Search for the cell housing the specified text and yield its (X, Y) center coordinate. 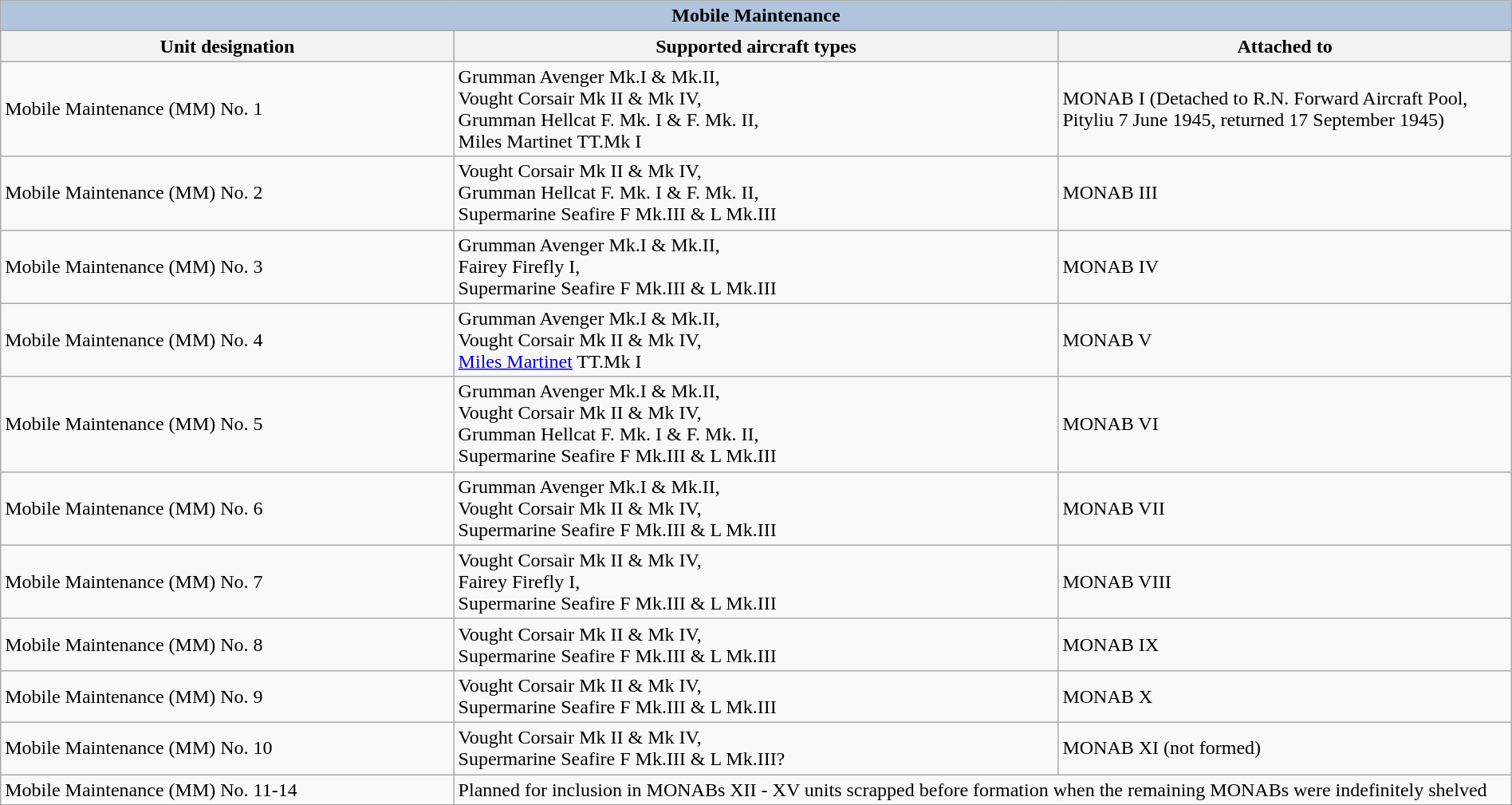
Supported aircraft types (756, 46)
Grumman Avenger Mk.I & Mk.II,Vought Corsair Mk II & Mk IV,Supermarine Seafire F Mk.III & L Mk.III (756, 508)
Mobile Maintenance (MM) No. 11-14 (227, 789)
Mobile Maintenance (MM) No. 8 (227, 645)
Mobile Maintenance (MM) No. 5 (227, 424)
Unit designation (227, 46)
MONAB X (1285, 696)
MONAB IX (1285, 645)
Grumman Avenger Mk.I & Mk.II,Fairey Firefly I,Supermarine Seafire F Mk.III & L Mk.III (756, 266)
Grumman Avenger Mk.I & Mk.II,Vought Corsair Mk II & Mk IV,Grumman Hellcat F. Mk. I & F. Mk. II,Supermarine Seafire F Mk.III & L Mk.III (756, 424)
Mobile Maintenance (MM) No. 6 (227, 508)
Mobile Maintenance (MM) No. 10 (227, 748)
Grumman Avenger Mk.I & Mk.II,Vought Corsair Mk II & Mk IV,Miles Martinet TT.Mk I (756, 340)
MONAB VII (1285, 508)
Mobile Maintenance (756, 16)
Vought Corsair Mk II & Mk IV,Grumman Hellcat F. Mk. I & F. Mk. II,Supermarine Seafire F Mk.III & L Mk.III (756, 193)
Grumman Avenger Mk.I & Mk.II,Vought Corsair Mk II & Mk IV,Grumman Hellcat F. Mk. I & F. Mk. II,Miles Martinet TT.Mk I (756, 109)
MONAB I (Detached to R.N. Forward Aircraft Pool, Pityliu 7 June 1945, returned 17 September 1945) (1285, 109)
Mobile Maintenance (MM) No. 2 (227, 193)
MONAB XI (not formed) (1285, 748)
Attached to (1285, 46)
MONAB IV (1285, 266)
MONAB VIII (1285, 582)
MONAB VI (1285, 424)
MONAB V (1285, 340)
Vought Corsair Mk II & Mk IV,Supermarine Seafire F Mk.III & L Mk.III? (756, 748)
Mobile Maintenance (MM) No. 1 (227, 109)
Mobile Maintenance (MM) No. 7 (227, 582)
Planned for inclusion in MONABs XII - XV units scrapped before formation when the remaining MONABs were indefinitely shelved (982, 789)
MONAB III (1285, 193)
Mobile Maintenance (MM) No. 9 (227, 696)
Mobile Maintenance (MM) No. 3 (227, 266)
Vought Corsair Mk II & Mk IV,Fairey Firefly I,Supermarine Seafire F Mk.III & L Mk.III (756, 582)
Mobile Maintenance (MM) No. 4 (227, 340)
